From the cell containing the given text, extract its center point as (x, y) coordinate. 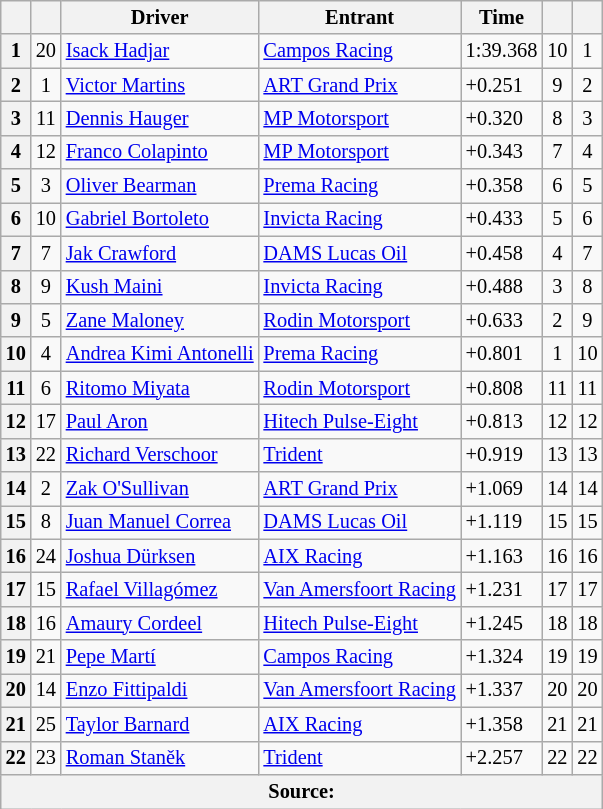
Taylor Barnard (160, 724)
+0.919 (502, 455)
1:39.368 (502, 51)
Enzo Fittipaldi (160, 690)
+1.324 (502, 657)
Source: (302, 791)
Pepe Martí (160, 657)
+0.633 (502, 320)
+2.257 (502, 758)
Zak O'Sullivan (160, 489)
Oliver Bearman (160, 186)
23 (46, 758)
+1.163 (502, 556)
+1.358 (502, 724)
Roman Staněk (160, 758)
Franco Colapinto (160, 152)
Juan Manuel Correa (160, 522)
+1.231 (502, 589)
Ritomo Miyata (160, 388)
+0.458 (502, 253)
Joshua Dürksen (160, 556)
Richard Verschoor (160, 455)
+0.251 (502, 85)
Driver (160, 17)
Zane Maloney (160, 320)
+0.801 (502, 354)
25 (46, 724)
Victor Martins (160, 85)
+0.358 (502, 186)
Time (502, 17)
Andrea Kimi Antonelli (160, 354)
Rafael Villagómez (160, 589)
Jak Crawford (160, 253)
Paul Aron (160, 421)
Dennis Hauger (160, 118)
+0.320 (502, 118)
+1.069 (502, 489)
+0.813 (502, 421)
+1.337 (502, 690)
Entrant (360, 17)
+0.433 (502, 219)
Gabriel Bortoleto (160, 219)
+0.343 (502, 152)
+1.119 (502, 522)
+0.488 (502, 287)
+0.808 (502, 388)
Kush Maini (160, 287)
+1.245 (502, 623)
Isack Hadjar (160, 51)
Amaury Cordeel (160, 623)
24 (46, 556)
